Extract the [X, Y] coordinate from the center of the cell holding the provided text.  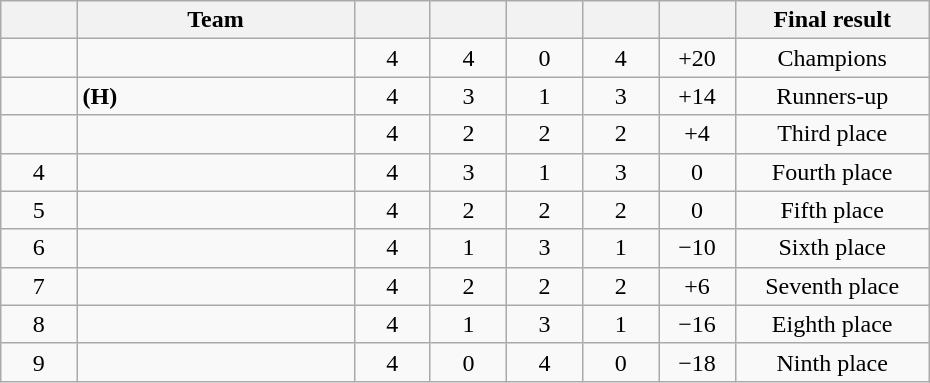
+20 [697, 58]
Seventh place [832, 286]
8 [39, 324]
7 [39, 286]
−16 [697, 324]
Sixth place [832, 248]
Runners-up [832, 96]
Fifth place [832, 210]
Ninth place [832, 362]
−10 [697, 248]
Team [216, 20]
9 [39, 362]
+6 [697, 286]
+14 [697, 96]
Eighth place [832, 324]
Final result [832, 20]
Champions [832, 58]
+4 [697, 134]
(H) [216, 96]
6 [39, 248]
−18 [697, 362]
Third place [832, 134]
5 [39, 210]
Fourth place [832, 172]
